Pinpoint the cell where the given text exists, returning its (x, y) midpoint coordinate. 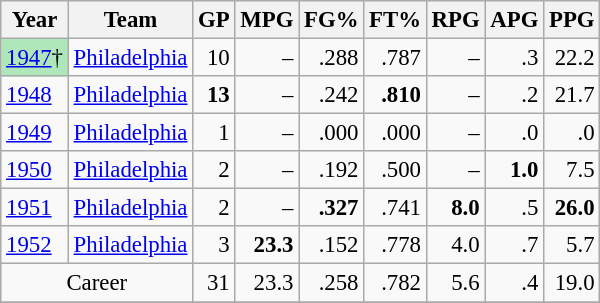
19.0 (572, 283)
.500 (396, 170)
7.5 (572, 170)
.782 (396, 283)
.741 (396, 208)
.778 (396, 245)
22.2 (572, 58)
1947† (35, 58)
FT% (396, 20)
1949 (35, 133)
Team (130, 20)
Career (97, 283)
Year (35, 20)
.7 (514, 245)
.152 (332, 245)
APG (514, 20)
.810 (396, 95)
21.7 (572, 95)
.242 (332, 95)
PPG (572, 20)
.192 (332, 170)
.4 (514, 283)
FG% (332, 20)
10 (214, 58)
1.0 (514, 170)
.327 (332, 208)
8.0 (456, 208)
RPG (456, 20)
13 (214, 95)
MPG (267, 20)
3 (214, 245)
1951 (35, 208)
26.0 (572, 208)
1952 (35, 245)
31 (214, 283)
.3 (514, 58)
5.7 (572, 245)
4.0 (456, 245)
.288 (332, 58)
1948 (35, 95)
1 (214, 133)
1950 (35, 170)
5.6 (456, 283)
GP (214, 20)
.2 (514, 95)
.5 (514, 208)
.258 (332, 283)
.787 (396, 58)
